Scan for the cell matching the given text and deliver its (X, Y) coordinate at center. 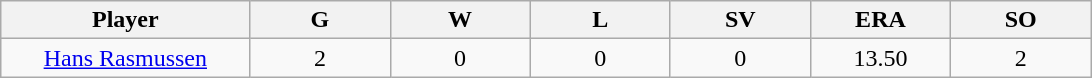
G (320, 20)
Player (126, 20)
SV (740, 20)
ERA (880, 20)
L (600, 20)
13.50 (880, 58)
W (460, 20)
SO (1021, 20)
Hans Rasmussen (126, 58)
